Output the (X, Y) coordinate of the center of the cell containing the given text.  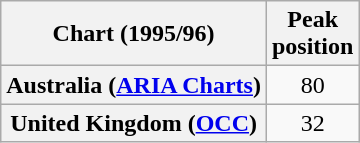
Chart (1995/96) (134, 34)
Australia (ARIA Charts) (134, 85)
80 (312, 85)
Peakposition (312, 34)
32 (312, 123)
United Kingdom (OCC) (134, 123)
